Determine the [X, Y] coordinate at the center of the cell enclosing the given text.  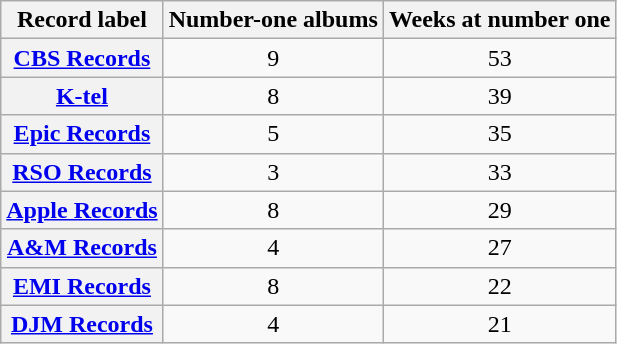
DJM Records [82, 324]
5 [273, 134]
Weeks at number one [500, 20]
EMI Records [82, 286]
RSO Records [82, 172]
K-tel [82, 96]
33 [500, 172]
22 [500, 286]
27 [500, 248]
3 [273, 172]
Record label [82, 20]
Apple Records [82, 210]
CBS Records [82, 58]
Epic Records [82, 134]
9 [273, 58]
Number-one albums [273, 20]
A&M Records [82, 248]
53 [500, 58]
35 [500, 134]
21 [500, 324]
29 [500, 210]
39 [500, 96]
